Scan for the cell matching the given text and deliver its (X, Y) coordinate at center. 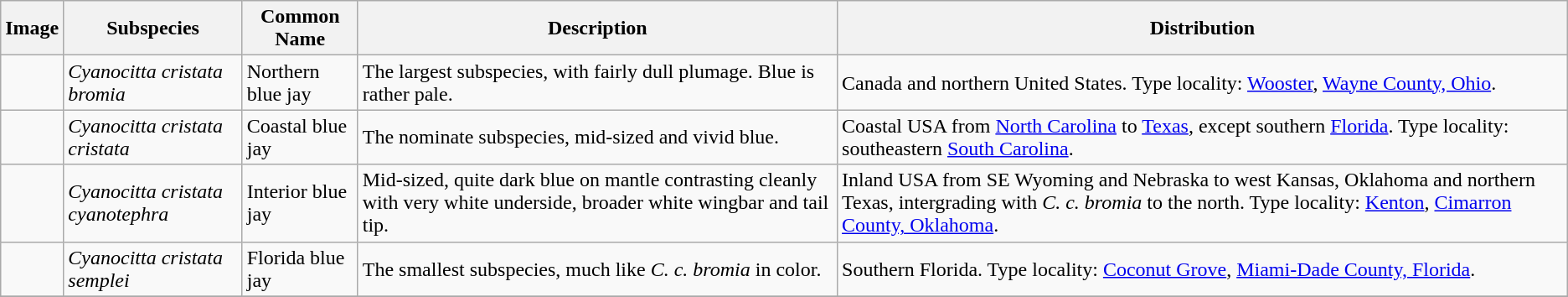
Image (32, 29)
Subspecies (152, 29)
Mid-sized, quite dark blue on mantle contrasting cleanly with very white underside, broader white wingbar and tail tip. (597, 203)
The largest subspecies, with fairly dull plumage. Blue is rather pale. (597, 82)
Cyanocitta cristata cyanotephra (152, 203)
Cyanocitta cristata semplei (152, 268)
Cyanocitta cristata cristata (152, 138)
Southern Florida. Type locality: Coconut Grove, Miami-Dade County, Florida. (1203, 268)
Interior blue jay (300, 203)
The nominate subspecies, mid-sized and vivid blue. (597, 138)
Northern blue jay (300, 82)
Coastal blue jay (300, 138)
Distribution (1203, 29)
The smallest subspecies, much like C. c. bromia in color. (597, 268)
Common Name (300, 29)
Cyanocitta cristata bromia (152, 82)
Coastal USA from North Carolina to Texas, except southern Florida. Type locality: southeastern South Carolina. (1203, 138)
Description (597, 29)
Canada and northern United States. Type locality: Wooster, Wayne County, Ohio. (1203, 82)
Florida blue jay (300, 268)
